Detect which cell encompasses the target text, then output its [x, y] center coordinate. 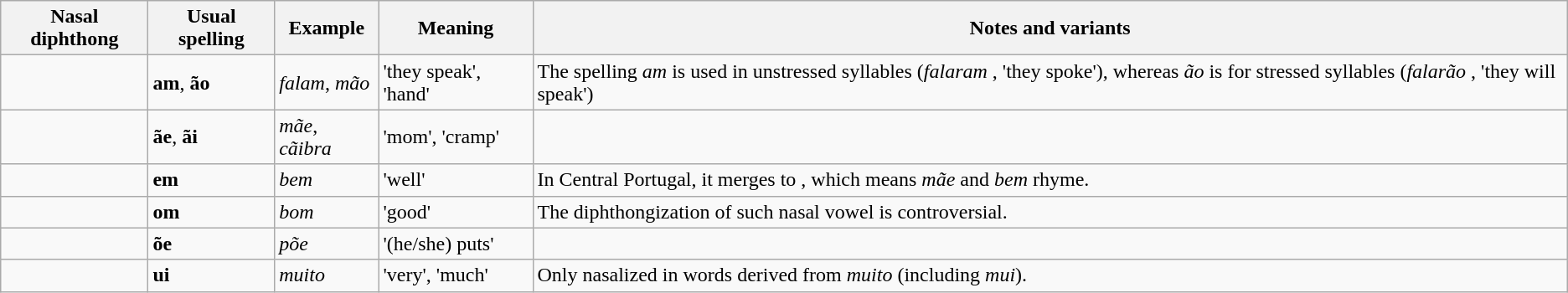
muito [327, 275]
falam, mão [327, 82]
bom [327, 212]
mãe, cãibra [327, 137]
'well' [456, 180]
bem [327, 180]
'they speak', 'hand' [456, 82]
Nasal diphthong [75, 28]
Only nasalized in words derived from muito (including mui). [1050, 275]
om [211, 212]
Example [327, 28]
In Central Portugal, it merges to , which means mãe and bem rhyme. [1050, 180]
The spelling am is used in unstressed syllables (falaram , 'they spoke'), whereas ão is for stressed syllables (falarão , 'they will speak') [1050, 82]
ui [211, 275]
õe [211, 244]
'good' [456, 212]
ãe, ãi [211, 137]
Meaning [456, 28]
'(he/she) puts' [456, 244]
'mom', 'cramp' [456, 137]
am, ão [211, 82]
'very', 'much' [456, 275]
põe [327, 244]
The diphthongization of such nasal vowel is controversial. [1050, 212]
Notes and variants [1050, 28]
em [211, 180]
Usual spelling [211, 28]
